Pinpoint the cell where the given text exists, returning its [x, y] midpoint coordinate. 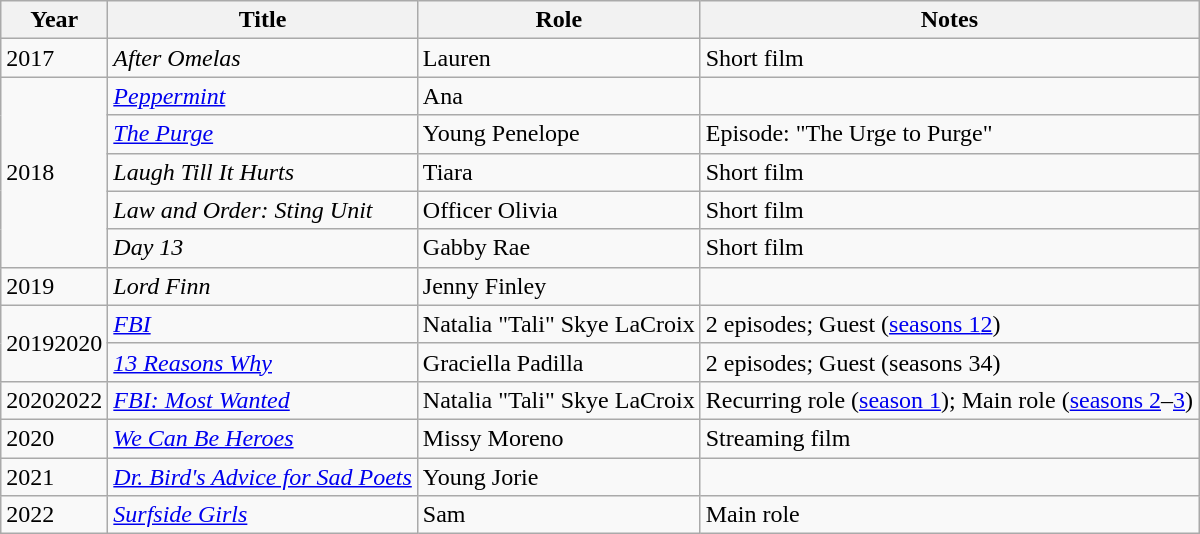
Gabby Rae [558, 248]
Young Penelope [558, 134]
Dr. Bird's Advice for Sad Poets [263, 477]
The Purge [263, 134]
Ana [558, 96]
Graciella Padilla [558, 362]
20192020 [54, 343]
Main role [949, 515]
FBI [263, 324]
Laugh Till It Hurts [263, 172]
Sam [558, 515]
2020 [54, 438]
2019 [54, 286]
Lauren [558, 58]
We Can Be Heroes [263, 438]
20202022 [54, 400]
After Omelas [263, 58]
2018 [54, 172]
Lord Finn [263, 286]
Tiara [558, 172]
Episode: "The Urge to Purge" [949, 134]
2 episodes; Guest (seasons 12) [949, 324]
Young Jorie [558, 477]
FBI: Most Wanted [263, 400]
2017 [54, 58]
2 episodes; Guest (seasons 34) [949, 362]
13 Reasons Why [263, 362]
Year [54, 20]
Streaming film [949, 438]
2021 [54, 477]
Recurring role (season 1); Main role (seasons 2–3) [949, 400]
Title [263, 20]
Peppermint [263, 96]
Law and Order: Sting Unit [263, 210]
Surfside Girls [263, 515]
Notes [949, 20]
Role [558, 20]
Jenny Finley [558, 286]
Day 13 [263, 248]
Officer Olivia [558, 210]
Missy Moreno [558, 438]
2022 [54, 515]
